Extract the (x, y) coordinate from the center of the cell holding the provided text.  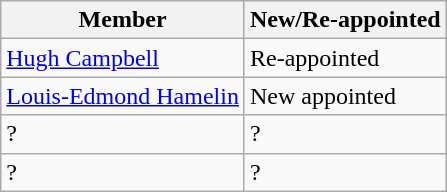
Louis-Edmond Hamelin (123, 96)
Member (123, 20)
New appointed (345, 96)
Re-appointed (345, 58)
Hugh Campbell (123, 58)
New/Re-appointed (345, 20)
